From the cell containing the given text, extract its center point as (X, Y) coordinate. 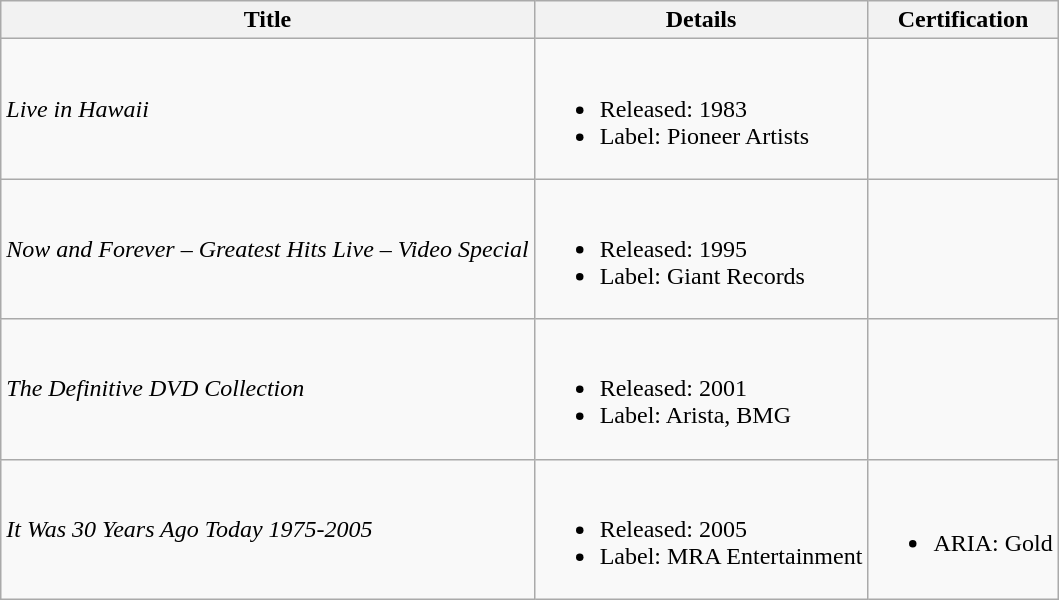
It Was 30 Years Ago Today 1975-2005 (268, 529)
Released: 2005Label: MRA Entertainment (701, 529)
Live in Hawaii (268, 109)
Title (268, 20)
Details (701, 20)
Certification (963, 20)
Now and Forever – Greatest Hits Live – Video Special (268, 249)
The Definitive DVD Collection (268, 389)
ARIA: Gold (963, 529)
Released: 1995Label: Giant Records (701, 249)
Released: 2001Label: Arista, BMG (701, 389)
Released: 1983Label: Pioneer Artists (701, 109)
